Pinpoint the cell where the given text exists, returning its (X, Y) midpoint coordinate. 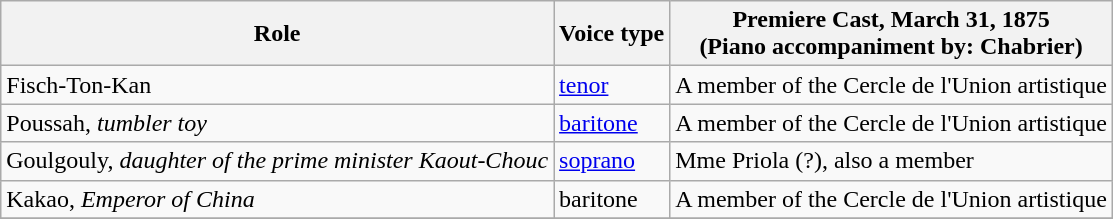
soprano (612, 161)
Voice type (612, 34)
Role (278, 34)
tenor (612, 85)
Mme Priola (?), also a member (892, 161)
Kakao, Emperor of China (278, 199)
Goulgouly, daughter of the prime minister Kaout-Chouc (278, 161)
Fisch-Ton-Kan (278, 85)
Premiere Cast, March 31, 1875 (Piano accompaniment by: Chabrier) (892, 34)
Poussah, tumbler toy (278, 123)
